Output the [x, y] coordinate of the center of the cell containing the given text.  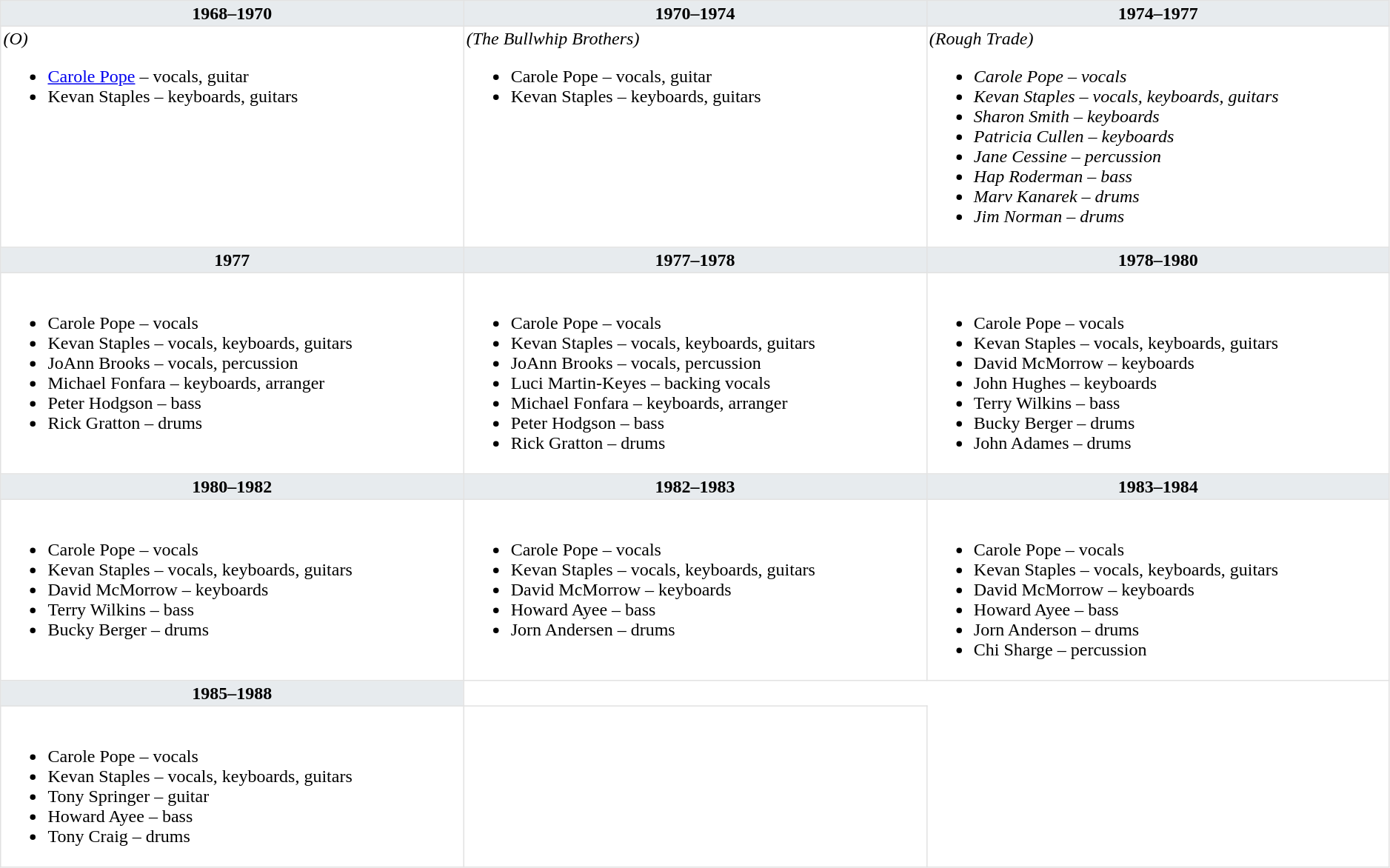
1985–1988 [233, 693]
1970–1974 [695, 13]
1980–1982 [233, 487]
1968–1970 [233, 13]
1978–1980 [1158, 260]
Carole Pope – vocalsKevan Staples – vocals, keyboards, guitarsDavid McMorrow – keyboardsHoward Ayee – bassJorn Andersen – drums [695, 590]
1983–1984 [1158, 487]
1982–1983 [695, 487]
1977–1978 [695, 260]
Carole Pope – vocalsKevan Staples – vocals, keyboards, guitarsDavid McMorrow – keyboardsTerry Wilkins – bassBucky Berger – drums [233, 590]
(The Bullwhip Brothers)Carole Pope – vocals, guitarKevan Staples – keyboards, guitars [695, 136]
1977 [233, 260]
Carole Pope – vocalsKevan Staples – vocals, keyboards, guitarsTony Springer – guitarHoward Ayee – bassTony Craig – drums [233, 787]
1974–1977 [1158, 13]
(O)Carole Pope – vocals, guitarKevan Staples – keyboards, guitars [233, 136]
